Pinpoint the cell where the given text exists, returning its [X, Y] midpoint coordinate. 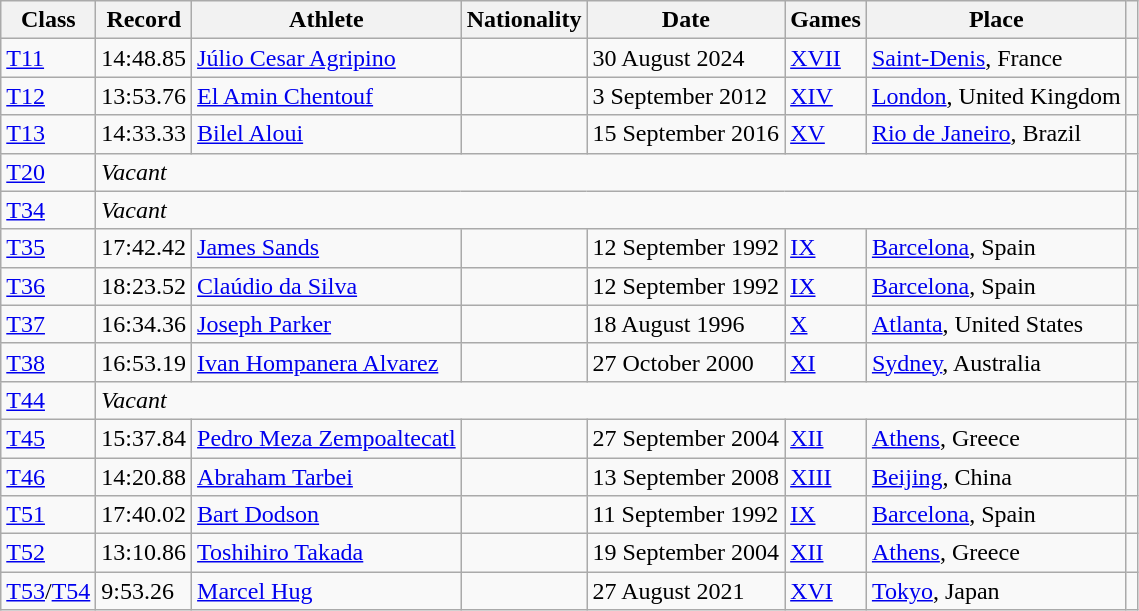
T37 [48, 324]
T52 [48, 553]
Saint-Denis, France [996, 58]
Bart Dodson [327, 515]
XV [826, 134]
11 September 1992 [686, 515]
T12 [48, 96]
Games [826, 20]
19 September 2004 [686, 553]
Joseph Parker [327, 324]
30 August 2024 [686, 58]
XIV [826, 96]
Abraham Tarbei [327, 477]
Date [686, 20]
Bilel Aloui [327, 134]
13:10.86 [144, 553]
Toshihiro Takada [327, 553]
Record [144, 20]
Tokyo, Japan [996, 591]
Atlanta, United States [996, 324]
XVI [826, 591]
X [826, 324]
London, United Kingdom [996, 96]
T53/T54 [48, 591]
T51 [48, 515]
T45 [48, 438]
T38 [48, 362]
27 October 2000 [686, 362]
14:20.88 [144, 477]
Sydney, Australia [996, 362]
14:48.85 [144, 58]
15:37.84 [144, 438]
XIII [826, 477]
Marcel Hug [327, 591]
Claúdio da Silva [327, 286]
Place [996, 20]
17:40.02 [144, 515]
16:34.36 [144, 324]
13 September 2008 [686, 477]
Nationality [524, 20]
T36 [48, 286]
18:23.52 [144, 286]
Rio de Janeiro, Brazil [996, 134]
3 September 2012 [686, 96]
T34 [48, 210]
13:53.76 [144, 96]
Ivan Hompanera Alvarez [327, 362]
XI [826, 362]
El Amin Chentouf [327, 96]
16:53.19 [144, 362]
18 August 1996 [686, 324]
9:53.26 [144, 591]
17:42.42 [144, 248]
T20 [48, 172]
Class [48, 20]
Beijing, China [996, 477]
T46 [48, 477]
T44 [48, 400]
T11 [48, 58]
14:33.33 [144, 134]
15 September 2016 [686, 134]
27 August 2021 [686, 591]
T35 [48, 248]
Athlete [327, 20]
Pedro Meza Zempoaltecatl [327, 438]
James Sands [327, 248]
27 September 2004 [686, 438]
T13 [48, 134]
Júlio Cesar Agripino [327, 58]
XVII [826, 58]
